Detect which cell encompasses the target text, then output its [X, Y] center coordinate. 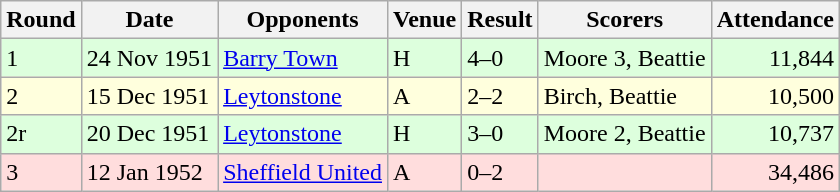
0–2 [500, 172]
Sheffield United [303, 172]
3 [41, 172]
11,844 [775, 58]
Venue [425, 20]
1 [41, 58]
15 Dec 1951 [149, 96]
10,500 [775, 96]
Date [149, 20]
20 Dec 1951 [149, 134]
2–2 [500, 96]
2r [41, 134]
4–0 [500, 58]
Opponents [303, 20]
Moore 3, Beattie [624, 58]
Barry Town [303, 58]
2 [41, 96]
24 Nov 1951 [149, 58]
34,486 [775, 172]
Round [41, 20]
Result [500, 20]
Scorers [624, 20]
Attendance [775, 20]
10,737 [775, 134]
Moore 2, Beattie [624, 134]
Birch, Beattie [624, 96]
3–0 [500, 134]
12 Jan 1952 [149, 172]
